Find where the given text appears and provide that cell's center as [x, y] coordinate. 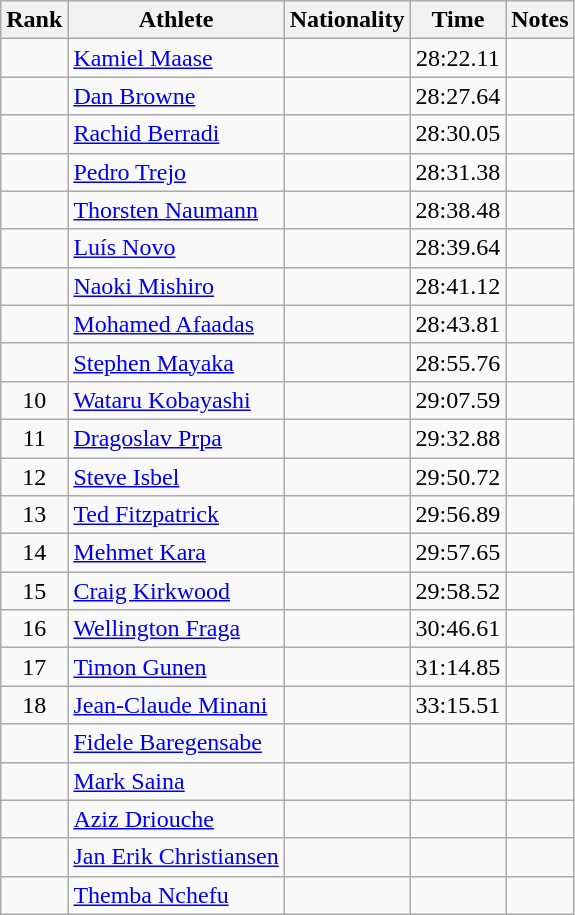
Pedro Trejo [176, 172]
Kamiel Maase [176, 58]
28:27.64 [458, 96]
Wataru Kobayashi [176, 400]
28:30.05 [458, 134]
16 [34, 629]
29:56.89 [458, 515]
28:22.11 [458, 58]
Stephen Mayaka [176, 362]
Dan Browne [176, 96]
28:31.38 [458, 172]
30:46.61 [458, 629]
28:55.76 [458, 362]
Steve Isbel [176, 477]
15 [34, 591]
10 [34, 400]
Athlete [176, 20]
29:58.52 [458, 591]
18 [34, 705]
28:39.64 [458, 248]
Jan Erik Christiansen [176, 857]
Ted Fitzpatrick [176, 515]
Time [458, 20]
33:15.51 [458, 705]
Wellington Fraga [176, 629]
Mehmet Kara [176, 553]
Dragoslav Prpa [176, 438]
Thorsten Naumann [176, 210]
Jean-Claude Minani [176, 705]
12 [34, 477]
Rank [34, 20]
Mark Saina [176, 781]
Timon Gunen [176, 667]
29:57.65 [458, 553]
17 [34, 667]
29:32.88 [458, 438]
Nationality [347, 20]
Rachid Berradi [176, 134]
14 [34, 553]
11 [34, 438]
28:41.12 [458, 286]
Themba Nchefu [176, 895]
Aziz Driouche [176, 819]
Fidele Baregensabe [176, 743]
29:50.72 [458, 477]
29:07.59 [458, 400]
13 [34, 515]
28:38.48 [458, 210]
Notes [540, 20]
Craig Kirkwood [176, 591]
Naoki Mishiro [176, 286]
Mohamed Afaadas [176, 324]
31:14.85 [458, 667]
28:43.81 [458, 324]
Luís Novo [176, 248]
